Capture the cell that displays the provided text and extract its (x, y) central coordinate. 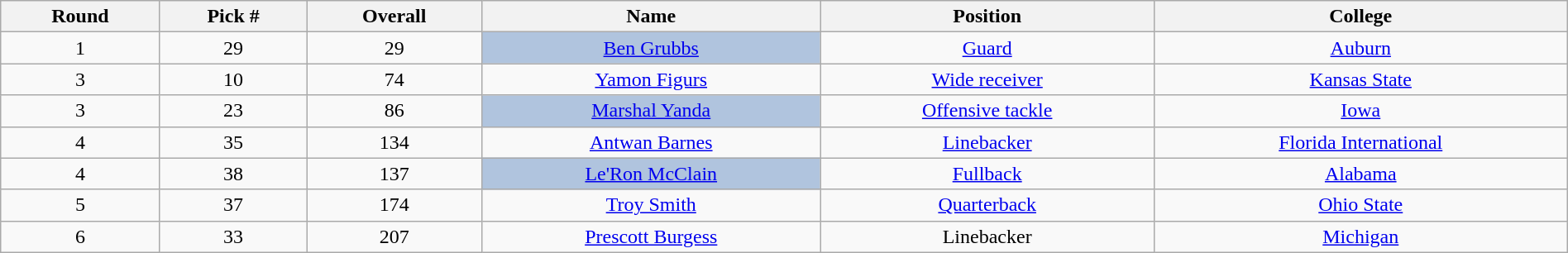
Prescott Burgess (651, 236)
134 (394, 142)
174 (394, 205)
Wide receiver (987, 79)
Michigan (1360, 236)
Yamon Figurs (651, 79)
23 (233, 111)
Kansas State (1360, 79)
86 (394, 111)
33 (233, 236)
207 (394, 236)
6 (80, 236)
37 (233, 205)
Fullback (987, 174)
35 (233, 142)
Ohio State (1360, 205)
10 (233, 79)
Quarterback (987, 205)
Position (987, 17)
Antwan Barnes (651, 142)
Overall (394, 17)
Le'Ron McClain (651, 174)
Auburn (1360, 48)
Troy Smith (651, 205)
Round (80, 17)
Marshal Yanda (651, 111)
Guard (987, 48)
137 (394, 174)
Pick # (233, 17)
38 (233, 174)
College (1360, 17)
Iowa (1360, 111)
Ben Grubbs (651, 48)
74 (394, 79)
1 (80, 48)
Offensive tackle (987, 111)
5 (80, 205)
Florida International (1360, 142)
Alabama (1360, 174)
Name (651, 17)
